Scan for the cell matching the given text and deliver its (x, y) coordinate at center. 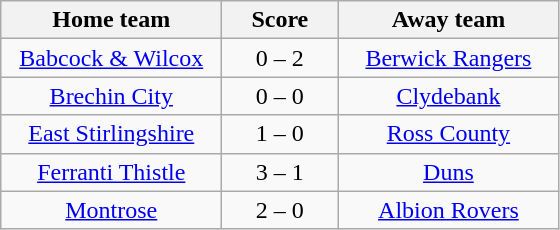
Ferranti Thistle (112, 172)
Albion Rovers (448, 210)
Away team (448, 20)
East Stirlingshire (112, 134)
0 – 0 (280, 96)
2 – 0 (280, 210)
Berwick Rangers (448, 58)
Score (280, 20)
Ross County (448, 134)
1 – 0 (280, 134)
Home team (112, 20)
Duns (448, 172)
0 – 2 (280, 58)
Brechin City (112, 96)
Clydebank (448, 96)
Montrose (112, 210)
Babcock & Wilcox (112, 58)
3 – 1 (280, 172)
